From the cell containing the given text, extract its center point as [x, y] coordinate. 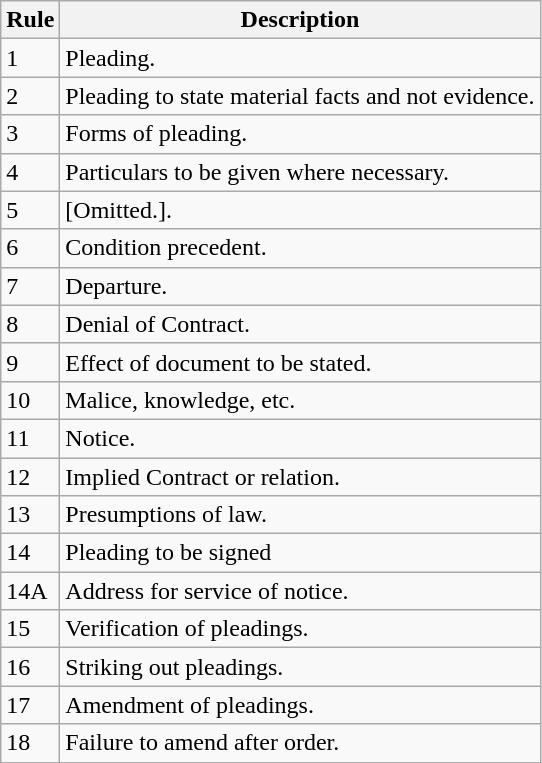
17 [30, 705]
7 [30, 286]
12 [30, 477]
Presumptions of law. [300, 515]
15 [30, 629]
Address for service of notice. [300, 591]
Condition precedent. [300, 248]
14 [30, 553]
Effect of document to be stated. [300, 362]
Denial of Contract. [300, 324]
2 [30, 96]
9 [30, 362]
Implied Contract or relation. [300, 477]
Verification of pleadings. [300, 629]
Failure to amend after order. [300, 743]
Pleading. [300, 58]
Malice, knowledge, etc. [300, 400]
Amendment of pleadings. [300, 705]
10 [30, 400]
16 [30, 667]
Rule [30, 20]
14A [30, 591]
Description [300, 20]
6 [30, 248]
18 [30, 743]
Pleading to state material facts and not evidence. [300, 96]
Departure. [300, 286]
Pleading to be signed [300, 553]
11 [30, 438]
8 [30, 324]
1 [30, 58]
13 [30, 515]
Forms of pleading. [300, 134]
Notice. [300, 438]
3 [30, 134]
Striking out pleadings. [300, 667]
[Omitted.]. [300, 210]
Particulars to be given where necessary. [300, 172]
4 [30, 172]
5 [30, 210]
